Find where the given text appears and provide that cell's center as (x, y) coordinate. 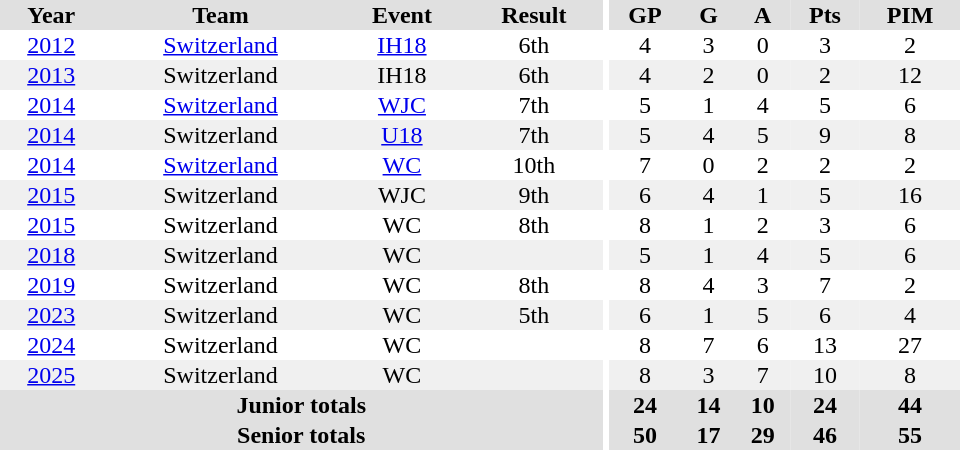
2023 (51, 315)
17 (708, 435)
GP (644, 15)
50 (644, 435)
44 (910, 405)
Year (51, 15)
14 (708, 405)
2025 (51, 375)
2012 (51, 45)
Event (402, 15)
PIM (910, 15)
2013 (51, 75)
2024 (51, 345)
2019 (51, 285)
Senior totals (301, 435)
29 (763, 435)
12 (910, 75)
Junior totals (301, 405)
2018 (51, 255)
46 (825, 435)
16 (910, 195)
G (708, 15)
Team (220, 15)
9th (534, 195)
10th (534, 165)
55 (910, 435)
13 (825, 345)
Pts (825, 15)
27 (910, 345)
A (763, 15)
9 (825, 135)
U18 (402, 135)
Result (534, 15)
5th (534, 315)
